Pinpoint the cell where the given text exists, returning its [x, y] midpoint coordinate. 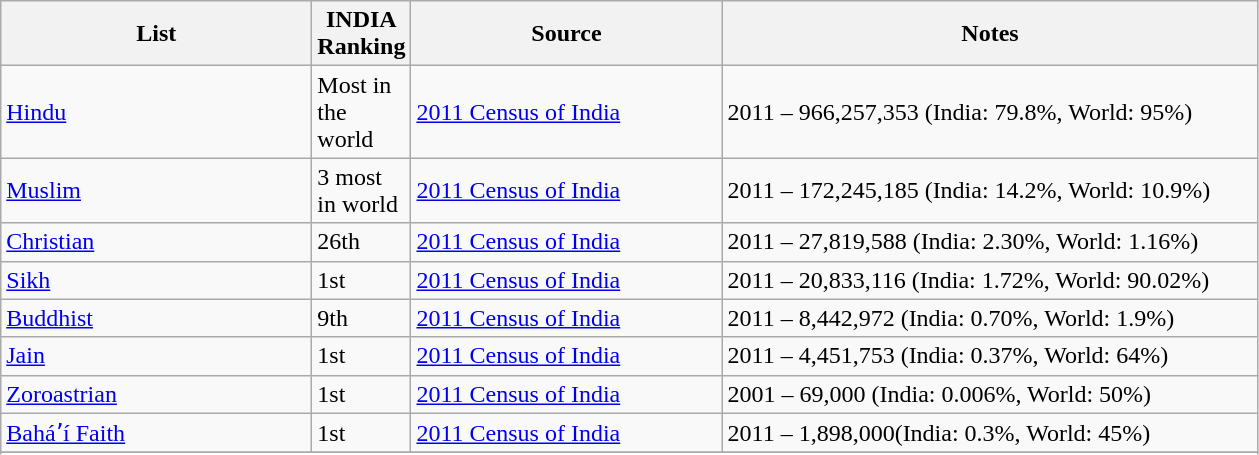
Christian [156, 242]
Muslim [156, 190]
Baháʼí Faith [156, 433]
2011 – 20,833,116 (India: 1.72%, World: 90.02%) [990, 280]
2011 – 8,442,972 (India: 0.70%, World: 1.9%) [990, 318]
Sikh [156, 280]
2011 – 966,257,353 (India: 79.8%, World: 95%) [990, 112]
Most in the world [362, 112]
2011 – 172,245,185 (India: 14.2%, World: 10.9%) [990, 190]
Zoroastrian [156, 394]
Buddhist [156, 318]
2011 – 27,819,588 (India: 2.30%, World: 1.16%) [990, 242]
9th [362, 318]
26th [362, 242]
Notes [990, 34]
2011 – 4,451,753 (India: 0.37%, World: 64%) [990, 356]
3 most in world [362, 190]
2001 – 69,000 (India: 0.006%, World: 50%) [990, 394]
Hindu [156, 112]
Source [566, 34]
Jain [156, 356]
List [156, 34]
2011 – 1,898,000(India: 0.3%, World: 45%) [990, 433]
INDIA Ranking [362, 34]
